Output the (x, y) coordinate of the center of the cell containing the given text.  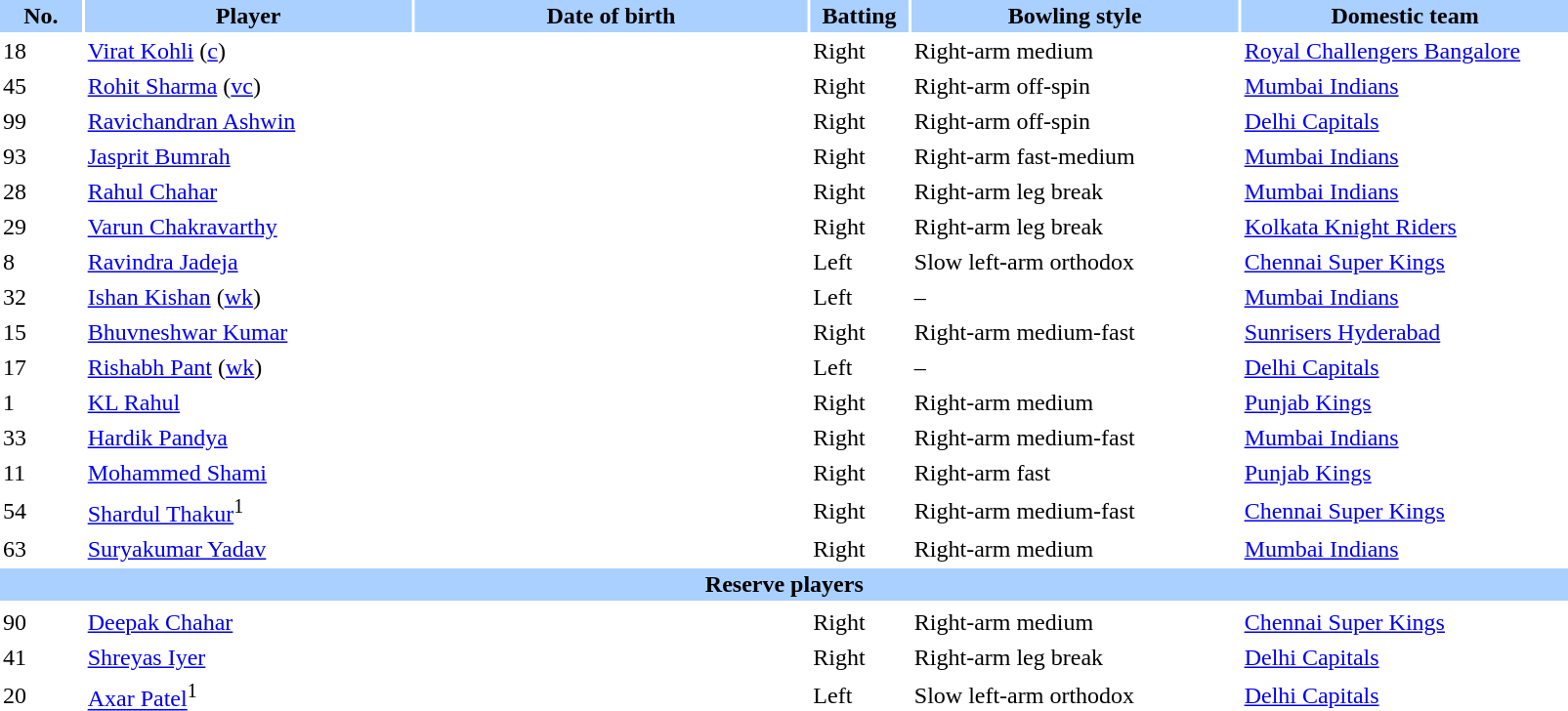
99 (41, 121)
8 (41, 262)
90 (41, 623)
Deepak Chahar (248, 623)
29 (41, 227)
41 (41, 658)
Suryakumar Yadav (248, 549)
Shreyas Iyer (248, 658)
45 (41, 86)
Virat Kohli (c) (248, 51)
Date of birth (612, 16)
28 (41, 191)
Slow left-arm orthodox (1075, 262)
15 (41, 332)
93 (41, 156)
Varun Chakravarthy (248, 227)
33 (41, 438)
32 (41, 297)
Batting (859, 16)
Bowling style (1075, 16)
Ishan Kishan (wk) (248, 297)
18 (41, 51)
KL Rahul (248, 402)
63 (41, 549)
Hardik Pandya (248, 438)
Right-arm fast-medium (1075, 156)
Right-arm fast (1075, 473)
No. (41, 16)
54 (41, 512)
1 (41, 402)
Ravindra Jadeja (248, 262)
Mohammed Shami (248, 473)
Ravichandran Ashwin (248, 121)
11 (41, 473)
17 (41, 367)
Rohit Sharma (vc) (248, 86)
Rishabh Pant (wk) (248, 367)
Shardul Thakur1 (248, 512)
Rahul Chahar (248, 191)
Bhuvneshwar Kumar (248, 332)
Jasprit Bumrah (248, 156)
Player (248, 16)
